Return the (X, Y) coordinate for the center point of the cell that contains the specified text.  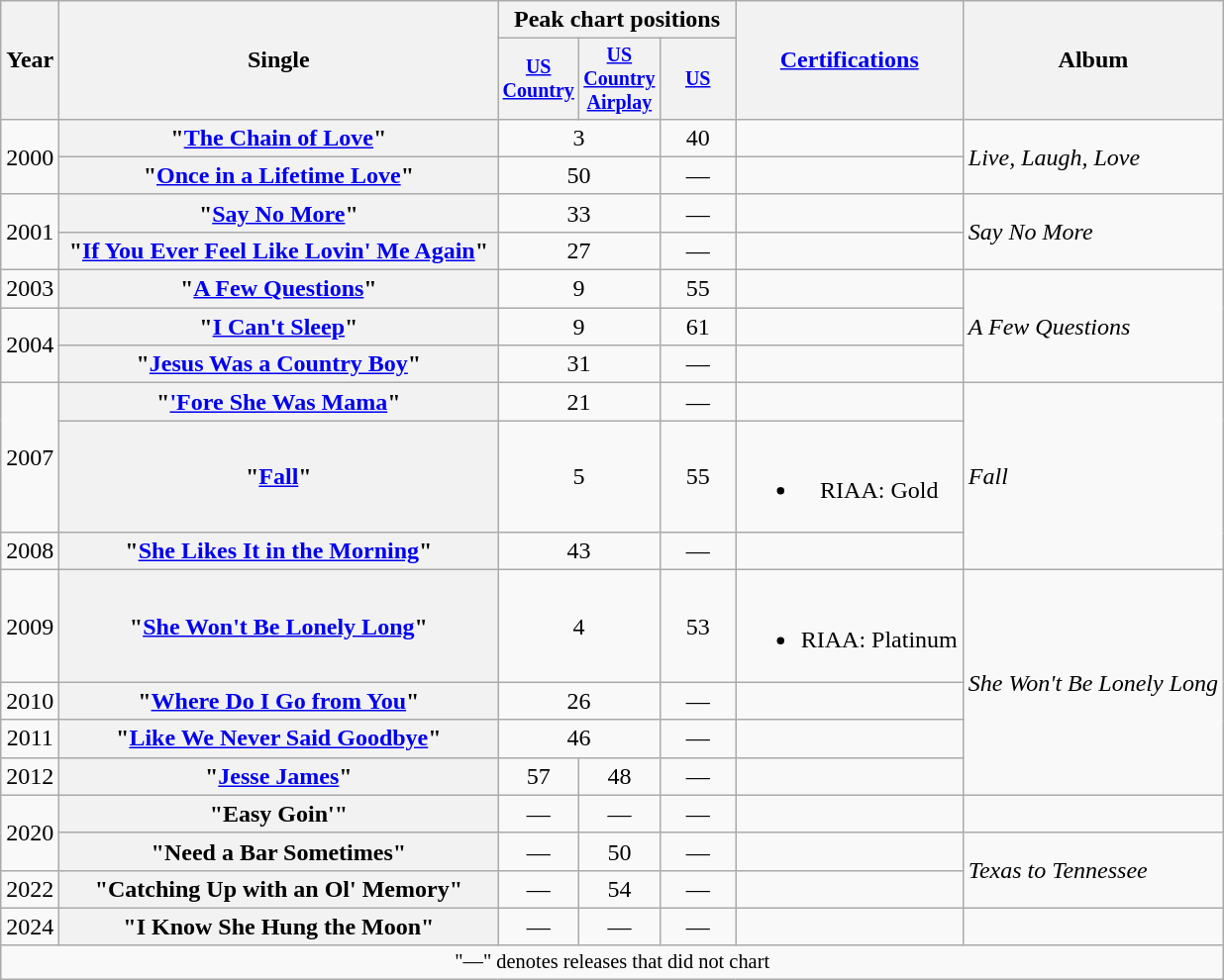
2010 (30, 701)
Fall (1093, 477)
2012 (30, 776)
A Few Questions (1093, 327)
33 (578, 213)
Single (279, 60)
"Once in a Lifetime Love" (279, 175)
"'Fore She Was Mama" (279, 402)
5 (578, 477)
2008 (30, 551)
Say No More (1093, 232)
US (697, 79)
"Where Do I Go from You" (279, 701)
2020 (30, 833)
2004 (30, 345)
Texas to Tennessee (1093, 870)
53 (697, 626)
2000 (30, 156)
"She Won't Be Lonely Long" (279, 626)
46 (578, 738)
2001 (30, 232)
2007 (30, 457)
43 (578, 551)
RIAA: Platinum (850, 626)
"A Few Questions" (279, 289)
US Country Airplay (620, 79)
Album (1093, 60)
"Jesse James" (279, 776)
31 (578, 364)
40 (697, 138)
"If You Ever Feel Like Lovin' Me Again" (279, 250)
"Like We Never Said Goodbye" (279, 738)
Live, Laugh, Love (1093, 156)
3 (578, 138)
"The Chain of Love" (279, 138)
54 (620, 889)
2022 (30, 889)
"—" denotes releases that did not chart (612, 962)
"Say No More" (279, 213)
US Country (539, 79)
2009 (30, 626)
2024 (30, 927)
"Fall" (279, 477)
Peak chart positions (617, 20)
"I Can't Sleep" (279, 327)
"Easy Goin'" (279, 814)
"I Know She Hung the Moon" (279, 927)
4 (578, 626)
She Won't Be Lonely Long (1093, 683)
48 (620, 776)
61 (697, 327)
RIAA: Gold (850, 477)
27 (578, 250)
"She Likes It in the Morning" (279, 551)
2011 (30, 738)
Year (30, 60)
57 (539, 776)
21 (578, 402)
"Catching Up with an Ol' Memory" (279, 889)
Certifications (850, 60)
2003 (30, 289)
"Jesus Was a Country Boy" (279, 364)
"Need a Bar Sometimes" (279, 851)
26 (578, 701)
